For the text-containing cell, return its midpoint in [x, y] coordinate format. 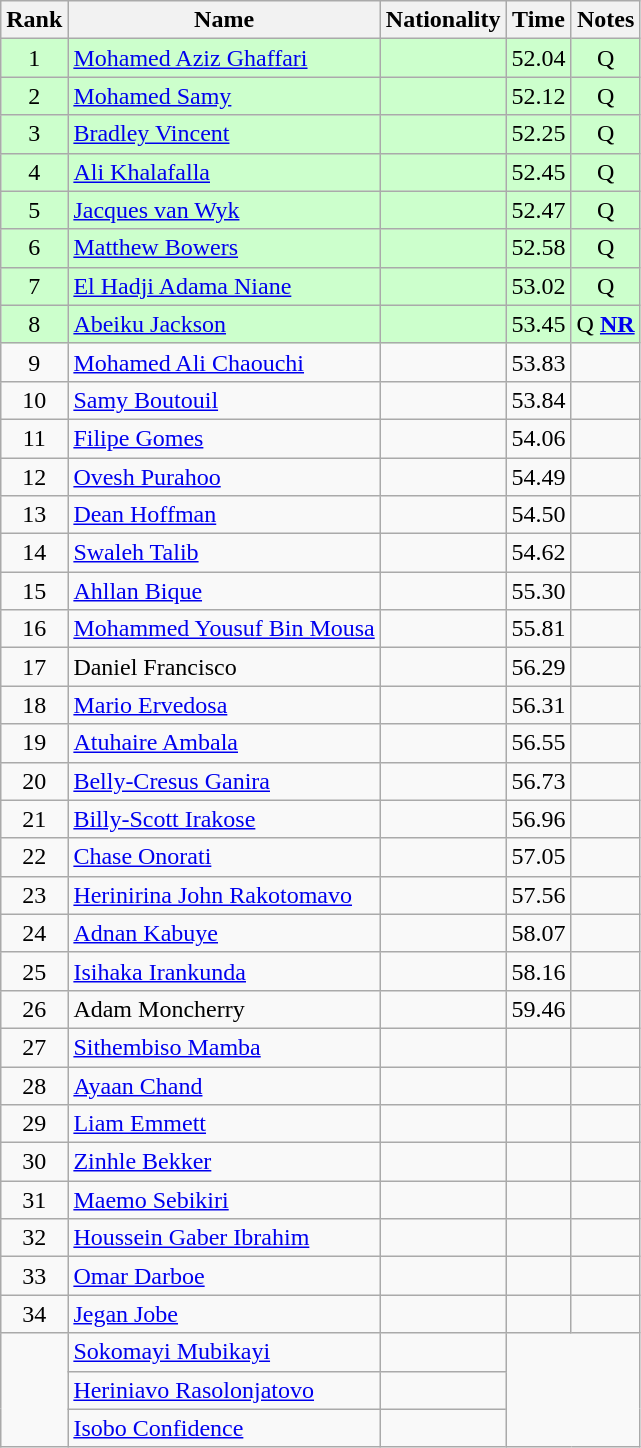
58.07 [538, 933]
Bradley Vincent [224, 134]
Chase Onorati [224, 857]
57.05 [538, 857]
Jacques van Wyk [224, 210]
28 [34, 1085]
52.45 [538, 172]
16 [34, 629]
Maemo Sebikiri [224, 1200]
Nationality [443, 20]
Dean Hoffman [224, 515]
Time [538, 20]
Omar Darboe [224, 1276]
Sithembiso Mamba [224, 1047]
54.06 [538, 438]
8 [34, 324]
32 [34, 1238]
33 [34, 1276]
25 [34, 971]
Ovesh Purahoo [224, 477]
30 [34, 1162]
54.50 [538, 515]
Swaleh Talib [224, 553]
Isihaka Irankunda [224, 971]
2 [34, 96]
57.56 [538, 895]
Mario Ervedosa [224, 705]
1 [34, 58]
Adnan Kabuye [224, 933]
53.84 [538, 400]
31 [34, 1200]
Rank [34, 20]
15 [34, 591]
Abeiku Jackson [224, 324]
53.83 [538, 362]
58.16 [538, 971]
56.96 [538, 819]
56.55 [538, 743]
24 [34, 933]
12 [34, 477]
9 [34, 362]
Ahllan Bique [224, 591]
Daniel Francisco [224, 667]
Ali Khalafalla [224, 172]
Adam Moncherry [224, 1009]
55.30 [538, 591]
Mohamed Aziz Ghaffari [224, 58]
52.25 [538, 134]
Isobo Confidence [224, 1428]
22 [34, 857]
14 [34, 553]
Sokomayi Mubikayi [224, 1352]
3 [34, 134]
29 [34, 1124]
26 [34, 1009]
Heriniavo Rasolonjatovo [224, 1390]
Mohamed Samy [224, 96]
Herinirina John Rakotomavo [224, 895]
Q NR [606, 324]
Liam Emmett [224, 1124]
Belly-Cresus Ganira [224, 781]
Mohamed Ali Chaouchi [224, 362]
Mohammed Yousuf Bin Mousa [224, 629]
17 [34, 667]
52.04 [538, 58]
56.73 [538, 781]
13 [34, 515]
Ayaan Chand [224, 1085]
20 [34, 781]
52.12 [538, 96]
59.46 [538, 1009]
53.45 [538, 324]
Notes [606, 20]
56.29 [538, 667]
Houssein Gaber Ibrahim [224, 1238]
21 [34, 819]
Matthew Bowers [224, 248]
56.31 [538, 705]
6 [34, 248]
7 [34, 286]
53.02 [538, 286]
Zinhle Bekker [224, 1162]
Jegan Jobe [224, 1314]
Filipe Gomes [224, 438]
27 [34, 1047]
19 [34, 743]
52.47 [538, 210]
54.49 [538, 477]
10 [34, 400]
Name [224, 20]
Samy Boutouil [224, 400]
52.58 [538, 248]
Billy-Scott Irakose [224, 819]
Atuhaire Ambala [224, 743]
55.81 [538, 629]
4 [34, 172]
23 [34, 895]
54.62 [538, 553]
11 [34, 438]
18 [34, 705]
34 [34, 1314]
El Hadji Adama Niane [224, 286]
5 [34, 210]
